Provide the [X, Y] coordinate of the cell's center where the given text is located.  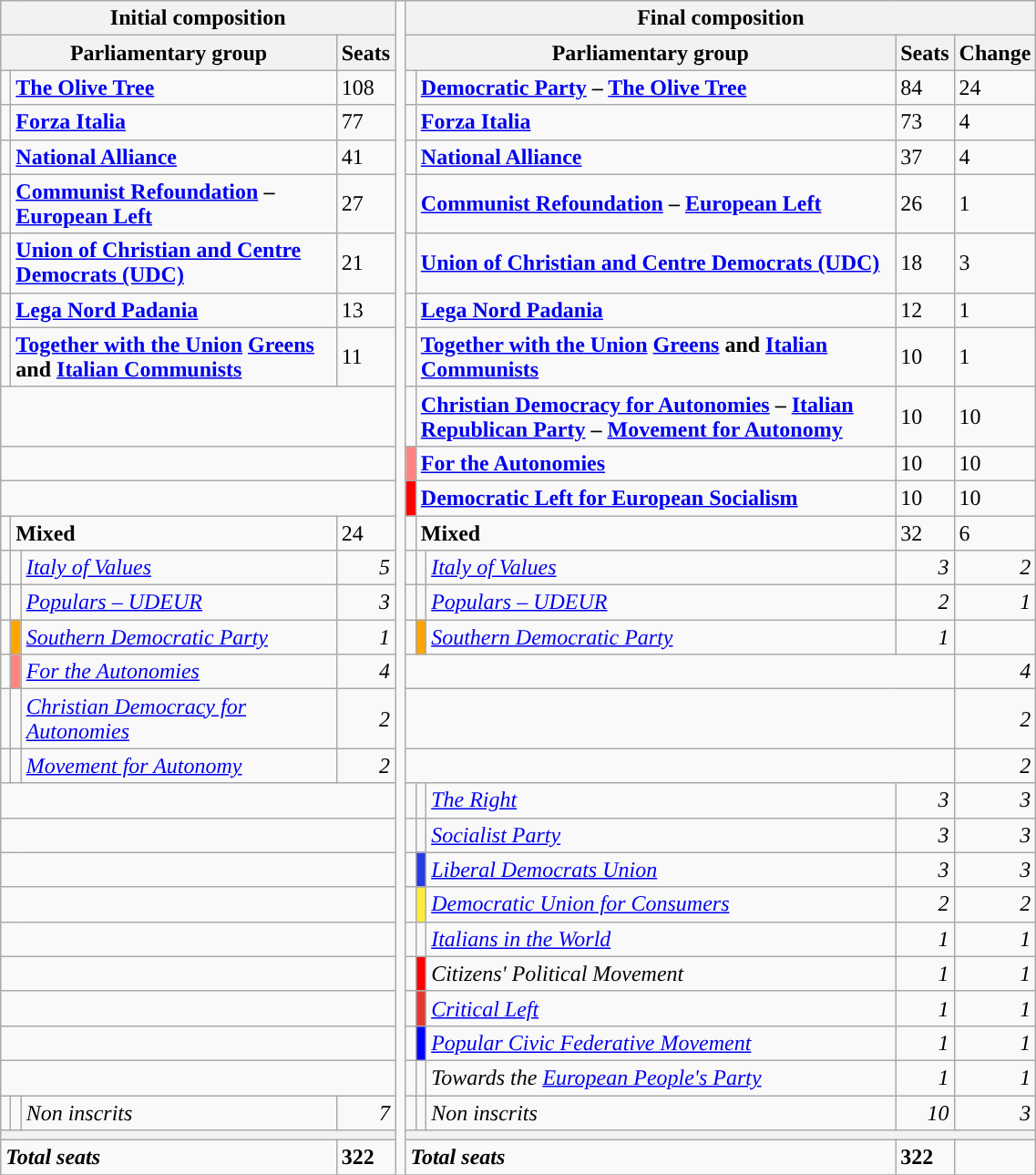
41 [365, 157]
Critical Left [662, 1008]
Democratic Left for European Socialism [655, 498]
77 [365, 122]
Initial composition [199, 18]
Christian Democracy for Autonomies – Italian Republican Party – Movement for Autonomy [655, 416]
18 [925, 263]
Liberal Democrats Union [662, 870]
Citizens' Political Movement [662, 974]
37 [925, 157]
11 [365, 357]
27 [365, 204]
The Right [662, 800]
Democratic Party – The Olive Tree [655, 88]
Christian Democracy for Autonomies [179, 718]
13 [365, 310]
Final composition [721, 18]
12 [925, 310]
Democratic Union for Consumers [662, 904]
73 [925, 122]
Towards the European People's Party [662, 1077]
Italians in the World [662, 939]
21 [365, 263]
Popular Civic Federative Movement [662, 1043]
108 [365, 88]
Movement for Autonomy [179, 766]
6 [995, 533]
5 [365, 568]
84 [925, 88]
7 [365, 1113]
32 [925, 533]
Socialist Party [662, 835]
Change [995, 53]
The Olive Tree [173, 88]
26 [925, 204]
